Determine the [X, Y] coordinate at the center of the cell enclosing the given text.  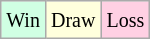
Draw [72, 20]
Loss [126, 20]
Win [24, 20]
